Scan for the cell matching the given text and deliver its [x, y] coordinate at center. 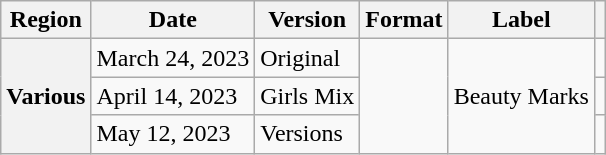
Region [46, 20]
Versions [308, 134]
Various [46, 96]
April 14, 2023 [173, 96]
May 12, 2023 [173, 134]
Date [173, 20]
Format [404, 20]
Girls Mix [308, 96]
Label [521, 20]
Original [308, 58]
Version [308, 20]
March 24, 2023 [173, 58]
Beauty Marks [521, 96]
